Extract the (x, y) coordinate from the center of the cell holding the provided text.  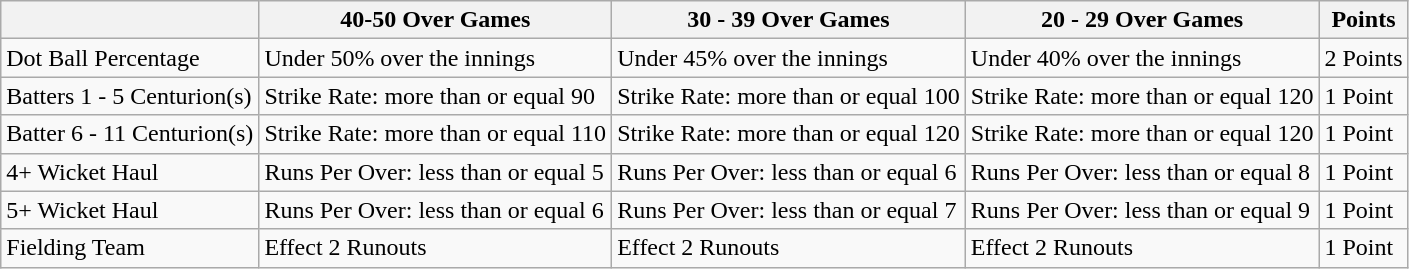
Runs Per Over: less than or equal 7 (789, 210)
Points (1364, 20)
Under 45% over the innings (789, 58)
Under 40% over the innings (1142, 58)
5+ Wicket Haul (130, 210)
Batters 1 - 5 Centurion(s) (130, 96)
30 - 39 Over Games (789, 20)
4+ Wicket Haul (130, 172)
Batter 6 - 11 Centurion(s) (130, 134)
Strike Rate: more than or equal 90 (436, 96)
Under 50% over the innings (436, 58)
Runs Per Over: less than or equal 5 (436, 172)
Strike Rate: more than or equal 100 (789, 96)
Runs Per Over: less than or equal 9 (1142, 210)
Runs Per Over: less than or equal 8 (1142, 172)
2 Points (1364, 58)
Dot Ball Percentage (130, 58)
Fielding Team (130, 248)
Strike Rate: more than or equal 110 (436, 134)
40-50 Over Games (436, 20)
20 - 29 Over Games (1142, 20)
